Locate the cell with the specified text and output its (x, y) center coordinate. 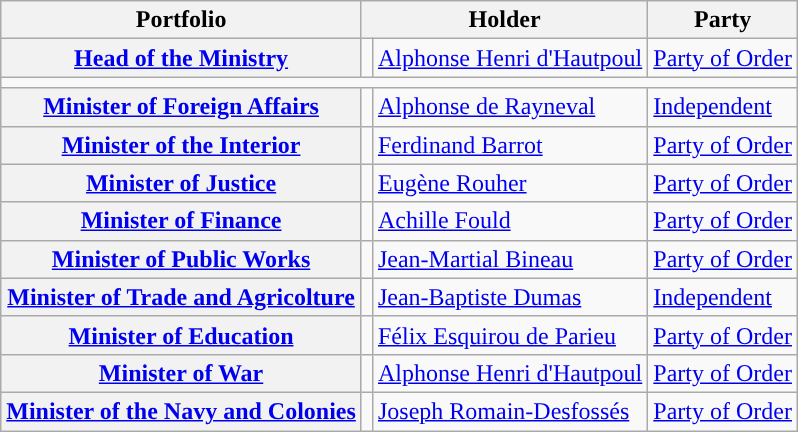
Minister of the Navy and Colonies (182, 411)
Félix Esquirou de Parieu (510, 335)
Minister of the Interior (182, 145)
Minister of Justice (182, 183)
Head of the Ministry (182, 58)
Minister of War (182, 373)
Joseph Romain-Desfossés (510, 411)
Alphonse de Rayneval (510, 107)
Achille Fould (510, 221)
Minister of Foreign Affairs (182, 107)
Ferdinand Barrot (510, 145)
Jean-Martial Bineau (510, 259)
Party (723, 20)
Holder (504, 20)
Minister of Education (182, 335)
Minister of Trade and Agricolture (182, 297)
Minister of Public Works (182, 259)
Jean-Baptiste Dumas (510, 297)
Minister of Finance (182, 221)
Portfolio (182, 20)
Eugène Rouher (510, 183)
